Detect which cell encompasses the target text, then output its (x, y) center coordinate. 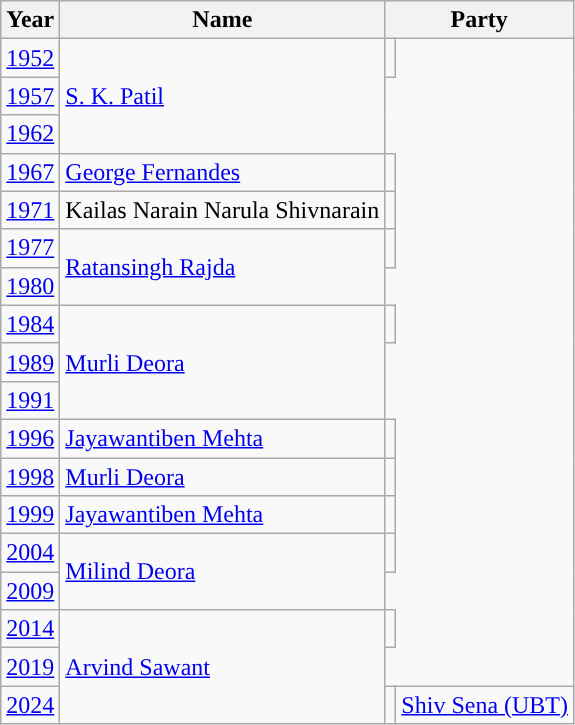
Year (30, 20)
Arvind Sawant (222, 667)
S. K. Patil (222, 96)
1998 (30, 477)
George Fernandes (222, 172)
1967 (30, 172)
2024 (30, 705)
1989 (30, 362)
1996 (30, 438)
Ratansingh Rajda (222, 267)
1962 (30, 134)
1977 (30, 248)
1980 (30, 286)
1952 (30, 58)
2014 (30, 629)
2019 (30, 667)
1984 (30, 324)
1971 (30, 210)
Party (480, 20)
1957 (30, 96)
2004 (30, 553)
Name (222, 20)
Milind Deora (222, 572)
1991 (30, 400)
2009 (30, 591)
Shiv Sena (UBT) (485, 705)
Kailas Narain Narula Shivnarain (222, 210)
1999 (30, 515)
